Pinpoint the cell where the given text exists, returning its [X, Y] midpoint coordinate. 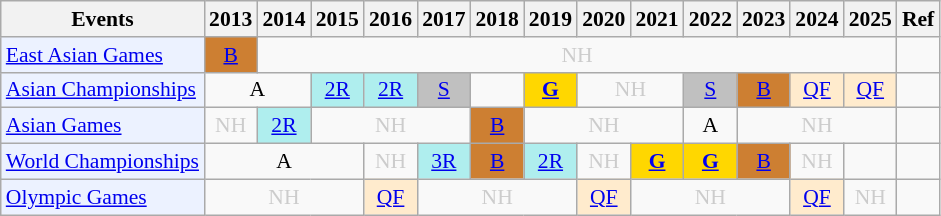
Asian Championships [102, 90]
2022 [710, 19]
Ref [918, 19]
World Championships [102, 162]
2024 [816, 19]
2015 [338, 19]
2016 [390, 19]
2023 [764, 19]
Olympic Games [102, 197]
2021 [656, 19]
Asian Games [102, 126]
2025 [870, 19]
East Asian Games [102, 55]
3R [444, 162]
2020 [604, 19]
2014 [284, 19]
2019 [550, 19]
2013 [230, 19]
Events [102, 19]
2018 [498, 19]
2017 [444, 19]
